Extract the (X, Y) coordinate from the center of the cell holding the provided text.  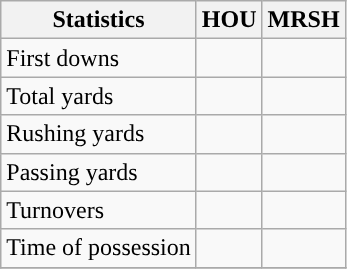
MRSH (304, 20)
HOU (229, 20)
First downs (99, 58)
Total yards (99, 96)
Rushing yards (99, 134)
Time of possession (99, 248)
Turnovers (99, 210)
Passing yards (99, 172)
Statistics (99, 20)
